Pinpoint the cell where the given text exists, returning its (x, y) midpoint coordinate. 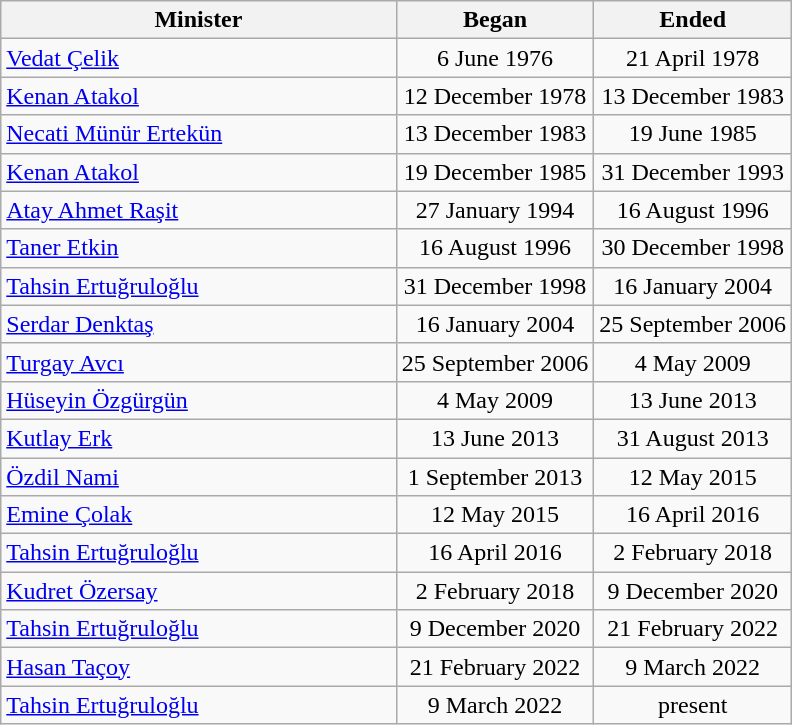
Kudret Özersay (198, 591)
Necati Münür Ertekün (198, 134)
31 August 2013 (693, 438)
Özdil Nami (198, 477)
Turgay Avcı (198, 362)
Minister (198, 20)
Began (495, 20)
Hasan Taçoy (198, 667)
6 June 1976 (495, 58)
27 January 1994 (495, 210)
31 December 1998 (495, 286)
1 September 2013 (495, 477)
Emine Çolak (198, 515)
Serdar Denktaş (198, 324)
31 December 1993 (693, 172)
Atay Ahmet Raşit (198, 210)
19 December 1985 (495, 172)
Hüseyin Özgürgün (198, 400)
30 December 1998 (693, 248)
Taner Etkin (198, 248)
Kutlay Erk (198, 438)
Ended (693, 20)
21 April 1978 (693, 58)
12 December 1978 (495, 96)
Vedat Çelik (198, 58)
19 June 1985 (693, 134)
present (693, 705)
